Output the [x, y] coordinate of the center of the cell containing the given text.  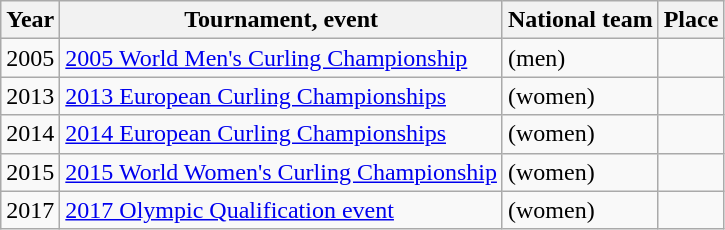
2015 World Women's Curling Championship [282, 172]
National team [580, 20]
Year [30, 20]
2014 [30, 134]
2015 [30, 172]
(men) [580, 58]
2017 [30, 210]
Place [691, 20]
2013 [30, 96]
2014 European Curling Championships [282, 134]
2013 European Curling Championships [282, 96]
Tournament, event [282, 20]
2005 [30, 58]
2017 Olympic Qualification event [282, 210]
2005 World Men's Curling Championship [282, 58]
